From the cell containing the given text, extract its center point as (X, Y) coordinate. 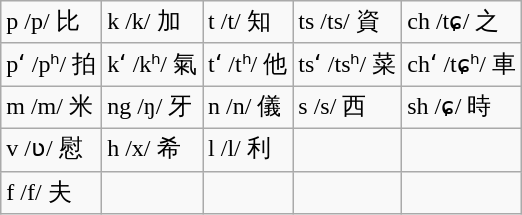
m /m/ 米 (52, 108)
t /t/ 知 (248, 22)
f /f/ 夫 (52, 192)
ts /ts/ 資 (348, 22)
ch /tɕ/ 之 (462, 22)
s /s/ 西 (348, 108)
ng /ŋ/ 牙 (152, 108)
l /l/ 利 (248, 150)
h /x/ 希 (152, 150)
tʻ /tʰ/ 他 (248, 64)
v /ʋ/ 慰 (52, 150)
k /k/ 加 (152, 22)
chʻ /tɕʰ/ 車 (462, 64)
n /n/ 儀 (248, 108)
pʻ /pʰ/ 拍 (52, 64)
p /p/ 比 (52, 22)
kʻ /kʰ/ 氣 (152, 64)
sh /ɕ/ 時 (462, 108)
tsʻ /tsʰ/ 菜 (348, 64)
